Identify which cell holds the provided text, then report its (X, Y) central coordinate. 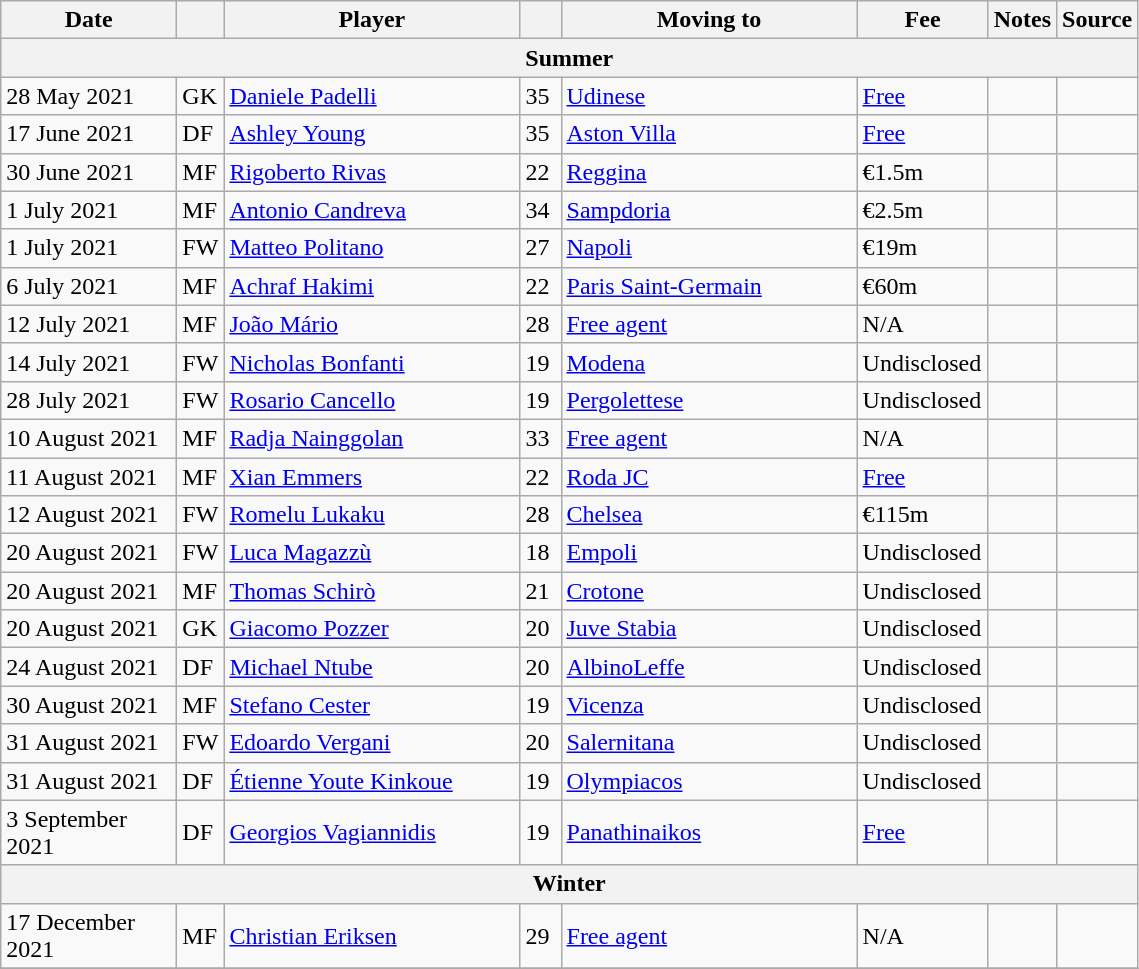
€115m (922, 515)
28 July 2021 (89, 400)
Antonio Candreva (372, 210)
10 August 2021 (89, 438)
Empoli (709, 553)
27 (540, 248)
Source (1098, 20)
Vicenza (709, 705)
Edoardo Vergani (372, 743)
Sampdoria (709, 210)
Roda JC (709, 477)
€60m (922, 286)
Reggina (709, 172)
Achraf Hakimi (372, 286)
Salernitana (709, 743)
34 (540, 210)
Winter (570, 884)
Aston Villa (709, 134)
Date (89, 20)
€2.5m (922, 210)
Paris Saint-Germain (709, 286)
Juve Stabia (709, 629)
AlbinoLeffe (709, 667)
17 December 2021 (89, 936)
Udinese (709, 96)
21 (540, 591)
6 July 2021 (89, 286)
Georgios Vagiannidis (372, 832)
Radja Nainggolan (372, 438)
Michael Ntube (372, 667)
12 July 2021 (89, 324)
Panathinaikos (709, 832)
Christian Eriksen (372, 936)
Player (372, 20)
33 (540, 438)
24 August 2021 (89, 667)
Rigoberto Rivas (372, 172)
Chelsea (709, 515)
Moving to (709, 20)
29 (540, 936)
Étienne Youte Kinkoue (372, 781)
Summer (570, 58)
Thomas Schirò (372, 591)
Fee (922, 20)
11 August 2021 (89, 477)
Luca Magazzù (372, 553)
18 (540, 553)
14 July 2021 (89, 362)
17 June 2021 (89, 134)
Matteo Politano (372, 248)
Rosario Cancello (372, 400)
Nicholas Bonfanti (372, 362)
Stefano Cester (372, 705)
Daniele Padelli (372, 96)
€19m (922, 248)
Romelu Lukaku (372, 515)
Napoli (709, 248)
3 September 2021 (89, 832)
Pergolettese (709, 400)
João Mário (372, 324)
Notes (1022, 20)
Olympiacos (709, 781)
Xian Emmers (372, 477)
12 August 2021 (89, 515)
€1.5m (922, 172)
Ashley Young (372, 134)
Modena (709, 362)
28 May 2021 (89, 96)
30 June 2021 (89, 172)
Crotone (709, 591)
Giacomo Pozzer (372, 629)
30 August 2021 (89, 705)
